Find where the given text appears and provide that cell's center as [x, y] coordinate. 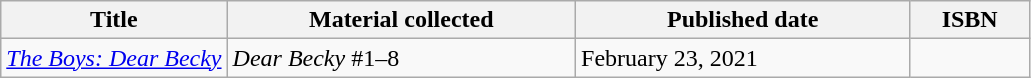
Published date [743, 20]
Material collected [401, 20]
The Boys: Dear Becky [114, 58]
Title [114, 20]
ISBN [970, 20]
February 23, 2021 [743, 58]
Dear Becky #1–8 [401, 58]
